Locate the cell with the specified text and output its [X, Y] center coordinate. 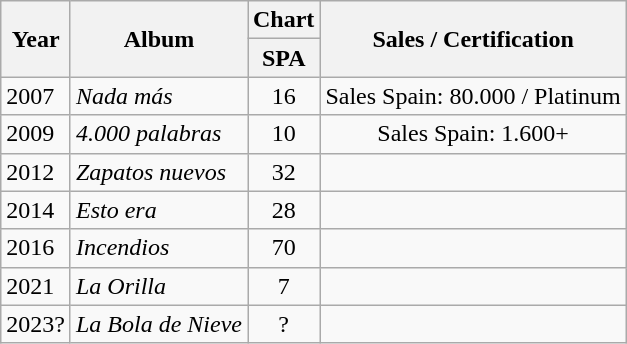
? [284, 324]
2023? [36, 324]
2021 [36, 286]
Sales Spain: 80.000 / Platinum [473, 96]
4.000 palabras [158, 134]
Zapatos nuevos [158, 172]
2009 [36, 134]
7 [284, 286]
16 [284, 96]
Year [36, 39]
2007 [36, 96]
28 [284, 210]
Incendios [158, 248]
Sales / Certification [473, 39]
2014 [36, 210]
Chart [284, 20]
SPA [284, 58]
Esto era [158, 210]
2016 [36, 248]
La Orilla [158, 286]
La Bola de Nieve [158, 324]
70 [284, 248]
Album [158, 39]
Sales Spain: 1.600+ [473, 134]
32 [284, 172]
2012 [36, 172]
Nada más [158, 96]
10 [284, 134]
